For the text-containing cell, return its midpoint in (X, Y) coordinate format. 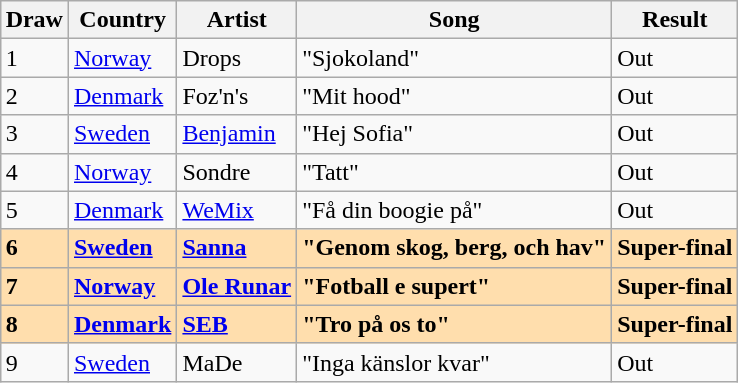
8 (34, 324)
Artist (237, 20)
"Tro på os to" (454, 324)
"Hej Sofia" (454, 134)
Ole Runar (237, 286)
Drops (237, 58)
2 (34, 96)
"Mit hood" (454, 96)
Sondre (237, 172)
1 (34, 58)
"Genom skog, berg, och hav" (454, 248)
3 (34, 134)
Draw (34, 20)
"Fotball e supert" (454, 286)
WeMix (237, 210)
Benjamin (237, 134)
Foz'n's (237, 96)
SEB (237, 324)
"Inga känslor kvar" (454, 362)
"Tatt" (454, 172)
Result (675, 20)
Song (454, 20)
9 (34, 362)
7 (34, 286)
5 (34, 210)
Sanna (237, 248)
6 (34, 248)
Country (122, 20)
MaDe (237, 362)
"Få din boogie på" (454, 210)
4 (34, 172)
"Sjokoland" (454, 58)
